Scan for the cell matching the given text and deliver its (X, Y) coordinate at center. 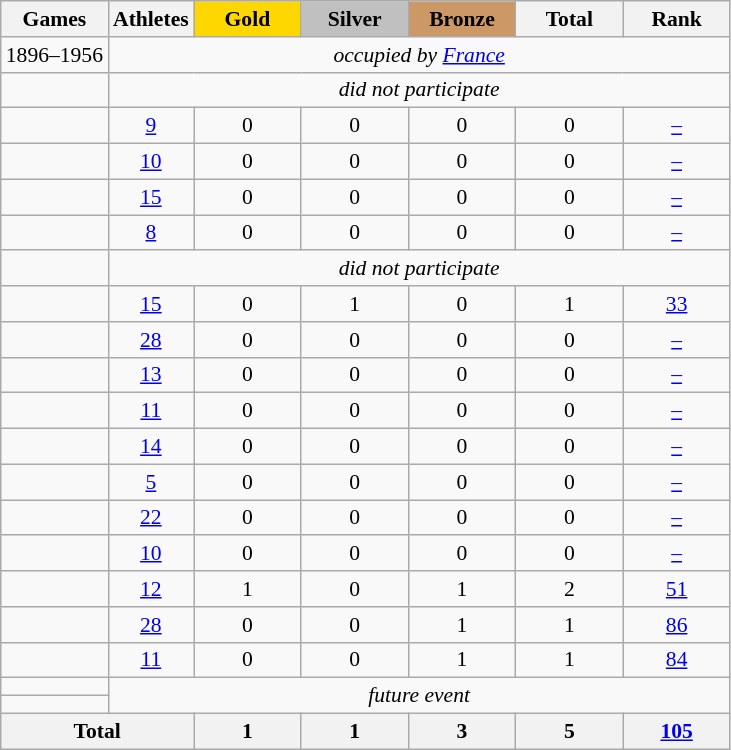
51 (676, 589)
9 (151, 126)
Athletes (151, 19)
Games (54, 19)
84 (676, 660)
86 (676, 625)
14 (151, 447)
1896–1956 (54, 55)
22 (151, 518)
12 (151, 589)
33 (676, 304)
105 (676, 732)
Rank (676, 19)
future event (419, 696)
Bronze (462, 19)
Silver (354, 19)
occupied by France (419, 55)
3 (462, 732)
Gold (248, 19)
2 (570, 589)
8 (151, 233)
13 (151, 375)
